Locate the cell with the specified text and output its [X, Y] center coordinate. 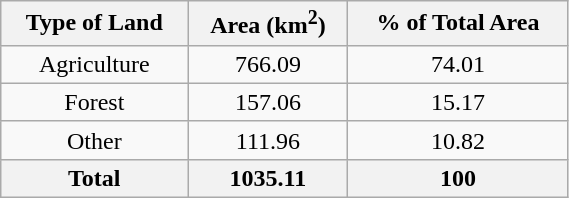
15.17 [458, 102]
Other [94, 140]
Total [94, 178]
157.06 [268, 102]
% of Total Area [458, 24]
10.82 [458, 140]
Area (km2) [268, 24]
111.96 [268, 140]
766.09 [268, 64]
Agriculture [94, 64]
Forest [94, 102]
74.01 [458, 64]
100 [458, 178]
Type of Land [94, 24]
1035.11 [268, 178]
